Pinpoint the cell where the given text exists, returning its (X, Y) midpoint coordinate. 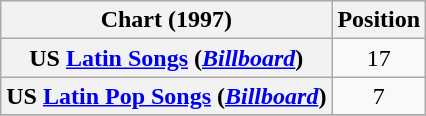
17 (379, 58)
US Latin Songs (Billboard) (166, 58)
Chart (1997) (166, 20)
Position (379, 20)
US Latin Pop Songs (Billboard) (166, 96)
7 (379, 96)
